Search for the cell housing the specified text and yield its (X, Y) center coordinate. 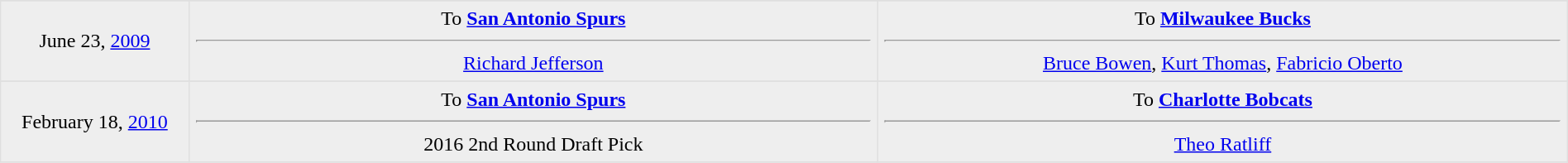
February 18, 2010 (94, 122)
June 23, 2009 (94, 41)
To Milwaukee BucksBruce Bowen, Kurt Thomas, Fabricio Oberto (1223, 41)
To San Antonio Spurs2016 2nd Round Draft Pick (533, 122)
To Charlotte BobcatsTheo Ratliff (1223, 122)
To San Antonio SpursRichard Jefferson (533, 41)
